Scan for the cell matching the given text and deliver its [x, y] coordinate at center. 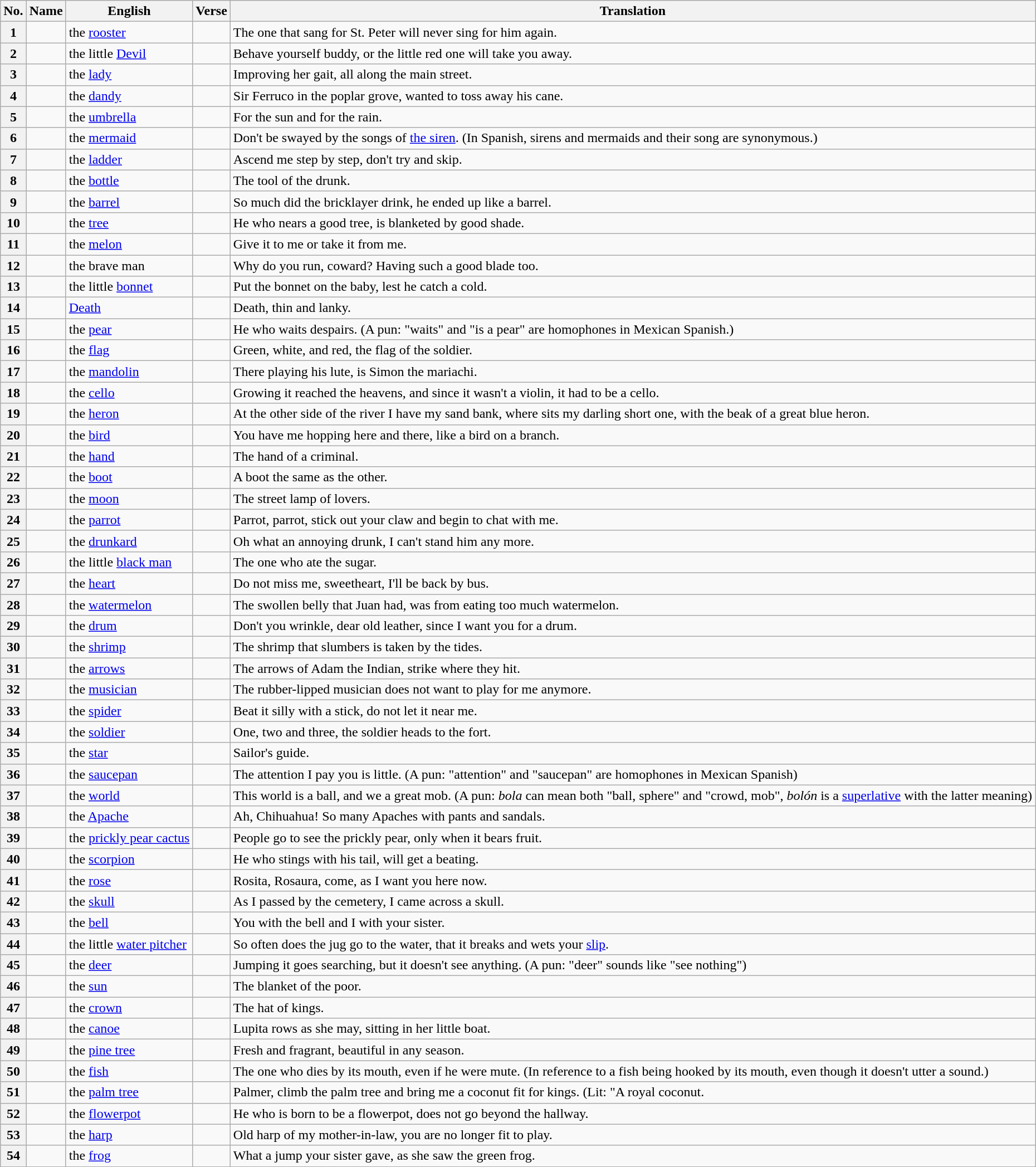
the melon [129, 244]
45 [13, 965]
The one who dies by its mouth, even if he were mute. (In reference to a fish being hooked by its mouth, even though it doesn't utter a sound.) [633, 1071]
4 [13, 96]
1 [13, 32]
the rose [129, 880]
At the other side of the river I have my sand bank, where sits my darling short one, with the beak of a great blue heron. [633, 414]
The blanket of the poor. [633, 987]
31 [13, 668]
the world [129, 795]
He who waits despairs. (A pun: "waits" and "is a pear" are homophones in Mexican Spanish.) [633, 329]
Translation [633, 11]
the bird [129, 435]
The tool of the drunk. [633, 180]
33 [13, 711]
No. [13, 11]
You have me hopping here and there, like a bird on a branch. [633, 435]
So much did the bricklayer drink, he ended up like a barrel. [633, 202]
25 [13, 541]
the fish [129, 1071]
Green, white, and red, the flag of the soldier. [633, 350]
the sun [129, 987]
the little Devil [129, 53]
6 [13, 138]
15 [13, 329]
the boot [129, 477]
34 [13, 732]
the saucepan [129, 774]
Why do you run, coward? Having such a good blade too. [633, 266]
37 [13, 795]
the spider [129, 711]
49 [13, 1050]
Beat it silly with a stick, do not let it near me. [633, 711]
the drunkard [129, 541]
This world is a ball, and we a great mob. (A pun: bola can mean both "ball, sphere" and "crowd, mob", bolón is a superlative with the latter meaning) [633, 795]
11 [13, 244]
The arrows of Adam the Indian, strike where they hit. [633, 668]
39 [13, 838]
The one who ate the sugar. [633, 562]
the rooster [129, 32]
51 [13, 1092]
He who nears a good tree, is blanketed by good shade. [633, 223]
the flag [129, 350]
26 [13, 562]
20 [13, 435]
35 [13, 753]
47 [13, 1008]
Jumping it goes searching, but it doesn't see anything. (A pun: "deer" sounds like "see nothing") [633, 965]
You with the bell and I with your sister. [633, 922]
Old harp of my mother-in-law, you are no longer fit to play. [633, 1135]
the tree [129, 223]
the ladder [129, 159]
42 [13, 901]
Ascend me step by step, don't try and skip. [633, 159]
Improving her gait, all along the main street. [633, 75]
44 [13, 944]
30 [13, 647]
the crown [129, 1008]
14 [13, 308]
12 [13, 266]
13 [13, 287]
17 [13, 372]
the little bonnet [129, 287]
The attention I pay you is little. (A pun: "attention" and "saucepan" are homophones in Mexican Spanish) [633, 774]
the parrot [129, 520]
the musician [129, 690]
the hand [129, 456]
There playing his lute, is Simon the mariachi. [633, 372]
52 [13, 1114]
the cello [129, 393]
the frog [129, 1156]
Fresh and fragrant, beautiful in any season. [633, 1050]
the moon [129, 499]
Sir Ferruco in the poplar grove, wanted to toss away his cane. [633, 96]
Verse [212, 11]
43 [13, 922]
the flowerpot [129, 1114]
the mermaid [129, 138]
8 [13, 180]
Behave yourself buddy, or the little red one will take you away. [633, 53]
the pear [129, 329]
16 [13, 350]
21 [13, 456]
27 [13, 583]
48 [13, 1029]
English [129, 11]
38 [13, 817]
the skull [129, 901]
Lupita rows as she may, sitting in her little boat. [633, 1029]
As I passed by the cemetery, I came across a skull. [633, 901]
For the sun and for the rain. [633, 117]
The shrimp that slumbers is taken by the tides. [633, 647]
Name [46, 11]
Give it to me or take it from me. [633, 244]
The swollen belly that Juan had, was from eating too much watermelon. [633, 604]
Ah, Chihuahua! So many Apaches with pants and sandals. [633, 817]
7 [13, 159]
Don't be swayed by the songs of the siren. (In Spanish, sirens and mermaids and their song are synonymous.) [633, 138]
Oh what an annoying drunk, I can't stand him any more. [633, 541]
the bell [129, 922]
the heart [129, 583]
the arrows [129, 668]
29 [13, 626]
54 [13, 1156]
18 [13, 393]
the soldier [129, 732]
3 [13, 75]
22 [13, 477]
Palmer, climb the palm tree and bring me a coconut fit for kings. (Lit: "A royal coconut. [633, 1092]
He who stings with his tail, will get a beating. [633, 859]
A boot the same as the other. [633, 477]
The hand of a criminal. [633, 456]
36 [13, 774]
the prickly pear cactus [129, 838]
The hat of kings. [633, 1008]
40 [13, 859]
the little water pitcher [129, 944]
the little black man [129, 562]
One, two and three, the soldier heads to the fort. [633, 732]
the Apache [129, 817]
So often does the jug go to the water, that it breaks and wets your slip. [633, 944]
the mandolin [129, 372]
Put the bonnet on the baby, lest he catch a cold. [633, 287]
The one that sang for St. Peter will never sing for him again. [633, 32]
50 [13, 1071]
19 [13, 414]
the heron [129, 414]
Do not miss me, sweetheart, I'll be back by bus. [633, 583]
the watermelon [129, 604]
the drum [129, 626]
Growing it reached the heavens, and since it wasn't a violin, it had to be a cello. [633, 393]
46 [13, 987]
the umbrella [129, 117]
the lady [129, 75]
32 [13, 690]
The street lamp of lovers. [633, 499]
Death, thin and lanky. [633, 308]
Sailor's guide. [633, 753]
What a jump your sister gave, as she saw the green frog. [633, 1156]
the brave man [129, 266]
2 [13, 53]
the star [129, 753]
People go to see the prickly pear, only when it bears fruit. [633, 838]
The rubber-lipped musician does not want to play for me anymore. [633, 690]
5 [13, 117]
the barrel [129, 202]
Rosita, Rosaura, come, as I want you here now. [633, 880]
Parrot, parrot, stick out your claw and begin to chat with me. [633, 520]
10 [13, 223]
the deer [129, 965]
53 [13, 1135]
the bottle [129, 180]
the canoe [129, 1029]
9 [13, 202]
the shrimp [129, 647]
the pine tree [129, 1050]
Death [129, 308]
41 [13, 880]
28 [13, 604]
the scorpion [129, 859]
24 [13, 520]
the palm tree [129, 1092]
23 [13, 499]
the dandy [129, 96]
He who is born to be a flowerpot, does not go beyond the hallway. [633, 1114]
Don't you wrinkle, dear old leather, since I want you for a drum. [633, 626]
the harp [129, 1135]
